Locate the cell with the specified text and output its [X, Y] center coordinate. 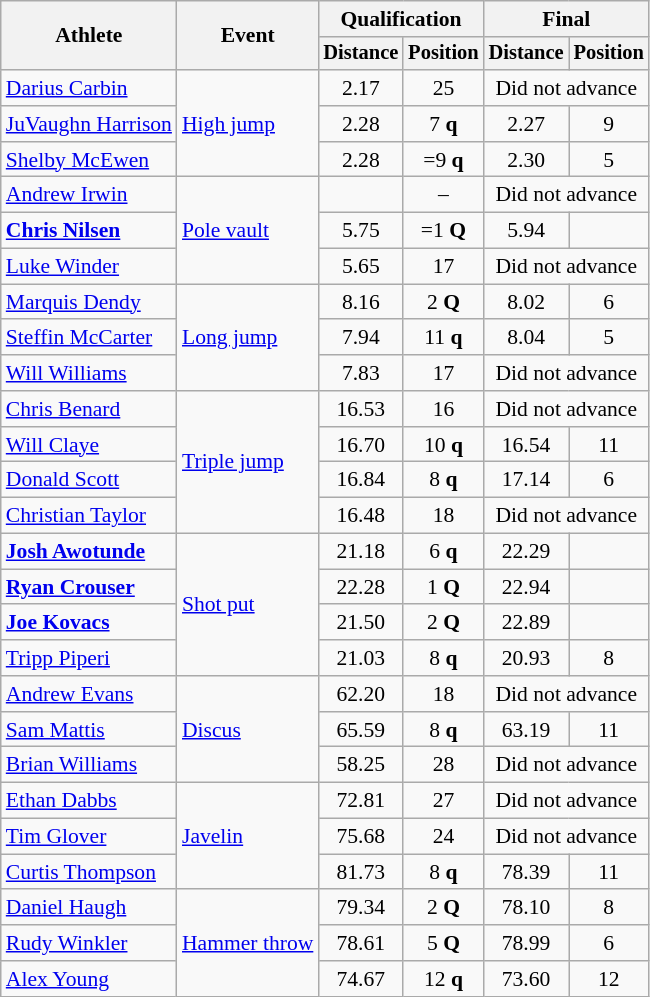
Luke Winder [89, 267]
16.48 [360, 516]
63.19 [526, 730]
Curtis Thompson [89, 872]
Hammer throw [248, 944]
2.17 [360, 88]
High jump [248, 124]
Darius Carbin [89, 88]
8.16 [360, 302]
74.67 [360, 979]
Josh Awotunde [89, 552]
25 [443, 88]
Javelin [248, 836]
62.20 [360, 694]
24 [443, 837]
Donald Scott [89, 480]
79.34 [360, 908]
Daniel Haugh [89, 908]
7.83 [360, 373]
Pole vault [248, 230]
22.29 [526, 552]
Will Williams [89, 373]
16.70 [360, 445]
Athlete [89, 36]
7 q [443, 124]
Rudy Winkler [89, 943]
7.94 [360, 338]
6 q [443, 552]
22.89 [526, 623]
21.03 [360, 658]
21.50 [360, 623]
Triple jump [248, 462]
27 [443, 801]
58.25 [360, 765]
Qualification [400, 19]
73.60 [526, 979]
28 [443, 765]
75.68 [360, 837]
78.61 [360, 943]
=9 q [443, 160]
5.65 [360, 267]
78.99 [526, 943]
78.39 [526, 872]
JuVaughn Harrison [89, 124]
21.18 [360, 552]
16.53 [360, 409]
81.73 [360, 872]
5.94 [526, 231]
22.94 [526, 587]
78.10 [526, 908]
Alex Young [89, 979]
8.02 [526, 302]
16.84 [360, 480]
2.27 [526, 124]
Shelby McEwen [89, 160]
Ethan Dabbs [89, 801]
16 [443, 409]
22.28 [360, 587]
10 q [443, 445]
Brian Williams [89, 765]
12 [609, 979]
Marquis Dendy [89, 302]
Chris Benard [89, 409]
Chris Nilsen [89, 231]
Ryan Crouser [89, 587]
Sam Mattis [89, 730]
5.75 [360, 231]
Andrew Evans [89, 694]
72.81 [360, 801]
Will Claye [89, 445]
Shot put [248, 605]
Event [248, 36]
11 q [443, 338]
Tim Glover [89, 837]
Christian Taylor [89, 516]
=1 Q [443, 231]
5 Q [443, 943]
Tripp Piperi [89, 658]
Joe Kovacs [89, 623]
Andrew Irwin [89, 195]
Long jump [248, 338]
2.30 [526, 160]
20.93 [526, 658]
Steffin McCarter [89, 338]
8.04 [526, 338]
– [443, 195]
9 [609, 124]
16.54 [526, 445]
65.59 [360, 730]
17.14 [526, 480]
Discus [248, 730]
12 q [443, 979]
1 Q [443, 587]
Final [566, 19]
